Return (X, Y) of the center of cell containing provided text 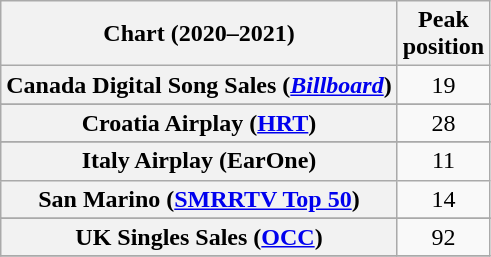
Italy Airplay (EarOne) (199, 161)
92 (443, 237)
Canada Digital Song Sales (Billboard) (199, 85)
19 (443, 85)
Peak position (443, 34)
Chart (2020–2021) (199, 34)
San Marino (SMRRTV Top 50) (199, 199)
UK Singles Sales (OCC) (199, 237)
14 (443, 199)
11 (443, 161)
28 (443, 123)
Croatia Airplay (HRT) (199, 123)
